Pinpoint the cell where the given text exists, returning its (x, y) midpoint coordinate. 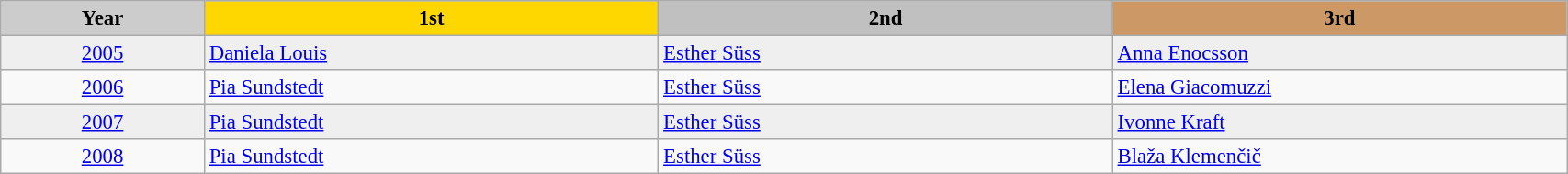
Daniela Louis (431, 53)
2006 (103, 87)
3rd (1339, 18)
Anna Enocsson (1339, 53)
2008 (103, 157)
2nd (886, 18)
2005 (103, 53)
Blaža Klemenčič (1339, 157)
2007 (103, 122)
Year (103, 18)
Elena Giacomuzzi (1339, 87)
Ivonne Kraft (1339, 122)
1st (431, 18)
